Search for the cell housing the specified text and yield its (X, Y) center coordinate. 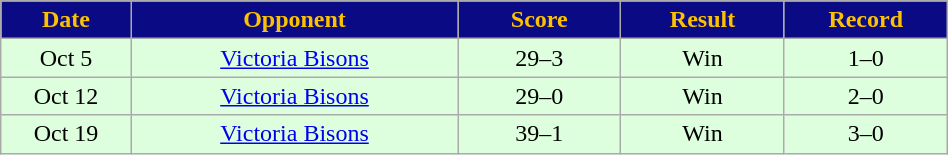
3–0 (866, 134)
29–3 (540, 58)
39–1 (540, 134)
Oct 12 (66, 96)
Oct 5 (66, 58)
Oct 19 (66, 134)
1–0 (866, 58)
Result (702, 20)
Score (540, 20)
29–0 (540, 96)
Opponent (294, 20)
Date (66, 20)
Record (866, 20)
2–0 (866, 96)
